Detect which cell encompasses the target text, then output its (x, y) center coordinate. 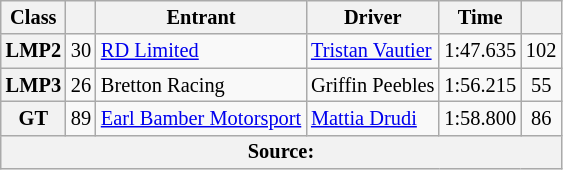
RD Limited (201, 51)
Source: (282, 152)
89 (81, 118)
30 (81, 51)
1:47.635 (480, 51)
102 (541, 51)
86 (541, 118)
Bretton Racing (201, 85)
Tristan Vautier (372, 51)
Class (34, 17)
1:56.215 (480, 85)
26 (81, 85)
55 (541, 85)
Driver (372, 17)
Entrant (201, 17)
Time (480, 17)
Mattia Drudi (372, 118)
1:58.800 (480, 118)
LMP2 (34, 51)
Griffin Peebles (372, 85)
LMP3 (34, 85)
GT (34, 118)
Earl Bamber Motorsport (201, 118)
